Search for the cell housing the specified text and yield its (X, Y) center coordinate. 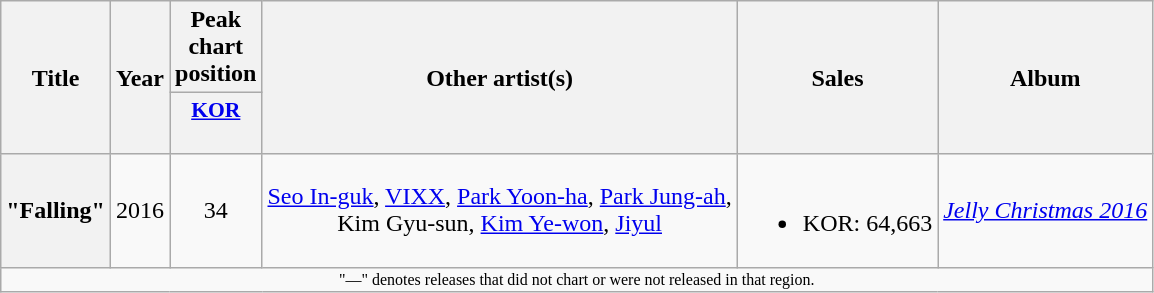
Year (140, 78)
34 (216, 210)
Seo In-guk, VIXX, Park Yoon-ha, Park Jung-ah,Kim Gyu-sun, Kim Ye-won, Jiyul (500, 210)
Sales (837, 78)
"Falling" (56, 210)
"—" denotes releases that did not chart or were not released in that region. (577, 279)
Title (56, 78)
2016 (140, 210)
Jelly Christmas 2016 (1046, 210)
KOR (216, 124)
Other artist(s) (500, 78)
Peakchartposition (216, 47)
KOR: 64,663 (837, 210)
Album (1046, 78)
